Provide the [X, Y] coordinate of the cell's center where the given text is located.  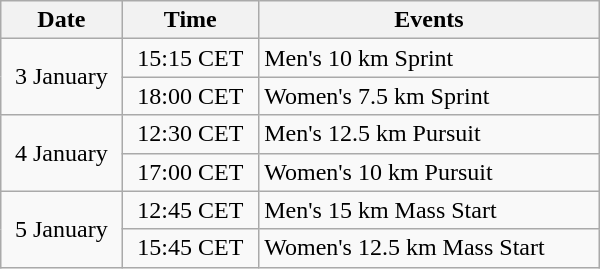
Events [430, 20]
17:00 CET [190, 172]
15:45 CET [190, 248]
Men's 10 km Sprint [430, 58]
Women's 7.5 km Sprint [430, 96]
3 January [62, 77]
4 January [62, 153]
18:00 CET [190, 96]
Date [62, 20]
Time [190, 20]
12:45 CET [190, 210]
5 January [62, 229]
12:30 CET [190, 134]
Women's 10 km Pursuit [430, 172]
15:15 CET [190, 58]
Men's 12.5 km Pursuit [430, 134]
Men's 15 km Mass Start [430, 210]
Women's 12.5 km Mass Start [430, 248]
